Determine the [X, Y] coordinate at the center of the cell enclosing the given text.  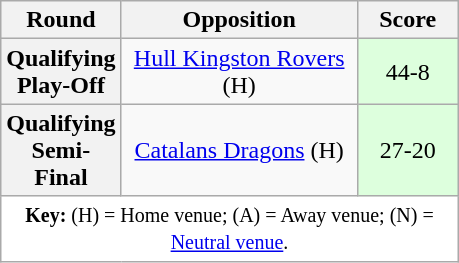
Catalans Dragons (H) [239, 150]
Qualifying Semi-Final [61, 150]
Opposition [239, 20]
Round [61, 20]
44-8 [408, 72]
Hull Kingston Rovers (H) [239, 72]
Score [408, 20]
Key: (H) = Home venue; (A) = Away venue; (N) = Neutral venue. [230, 228]
27-20 [408, 150]
Qualifying Play-Off [61, 72]
